Identify which cell holds the provided text, then report its [x, y] central coordinate. 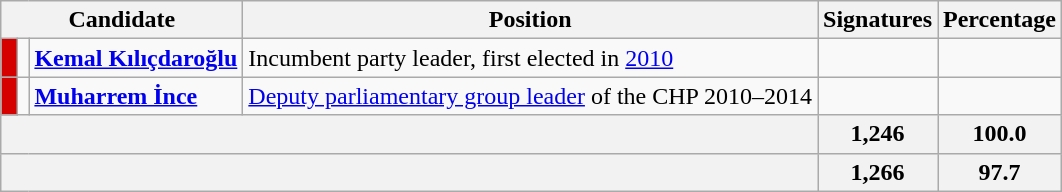
Position [530, 20]
97.7 [1000, 172]
100.0 [1000, 134]
Incumbent party leader, first elected in 2010 [530, 58]
Signatures [878, 20]
1,246 [878, 134]
1,266 [878, 172]
Percentage [1000, 20]
Candidate [122, 20]
Muharrem İnce [136, 96]
Kemal Kılıçdaroğlu [136, 58]
Deputy parliamentary group leader of the CHP 2010–2014 [530, 96]
